Find where the given text appears and provide that cell's center as (x, y) coordinate. 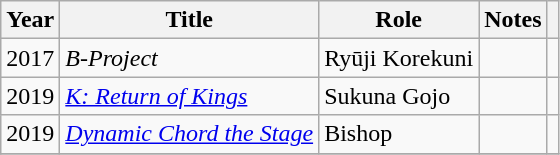
Year (30, 20)
2017 (30, 58)
Notes (513, 20)
B-Project (190, 58)
Sukuna Gojo (399, 96)
Ryūji Korekuni (399, 58)
Title (190, 20)
Role (399, 20)
Bishop (399, 134)
Dynamic Chord the Stage (190, 134)
K: Return of Kings (190, 96)
